For the text-containing cell, return its midpoint in [x, y] coordinate format. 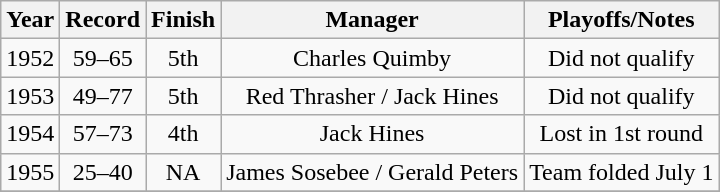
Red Thrasher / Jack Hines [372, 96]
59–65 [103, 58]
Record [103, 20]
1954 [30, 134]
1953 [30, 96]
Manager [372, 20]
Charles Quimby [372, 58]
49–77 [103, 96]
James Sosebee / Gerald Peters [372, 172]
57–73 [103, 134]
Lost in 1st round [622, 134]
25–40 [103, 172]
1952 [30, 58]
Year [30, 20]
Jack Hines [372, 134]
NA [184, 172]
Finish [184, 20]
1955 [30, 172]
4th [184, 134]
Team folded July 1 [622, 172]
Playoffs/Notes [622, 20]
